Output the [x, y] coordinate of the center of the cell containing the given text.  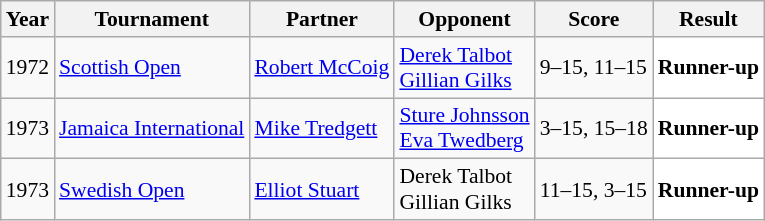
1972 [28, 68]
Result [708, 19]
9–15, 11–15 [594, 68]
Mike Tredgett [322, 128]
Score [594, 19]
Opponent [464, 19]
Partner [322, 19]
Robert McCoig [322, 68]
Swedish Open [152, 190]
Tournament [152, 19]
Sture Johnsson Eva Twedberg [464, 128]
Jamaica International [152, 128]
Year [28, 19]
Scottish Open [152, 68]
11–15, 3–15 [594, 190]
Elliot Stuart [322, 190]
3–15, 15–18 [594, 128]
